Locate the cell with the specified text and output its (x, y) center coordinate. 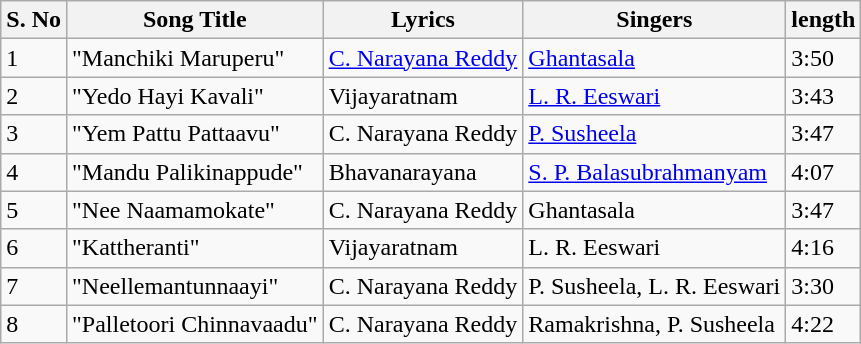
4:16 (824, 248)
7 (34, 286)
"Yedo Hayi Kavali" (194, 96)
Ramakrishna, P. Susheela (654, 324)
3 (34, 134)
Lyrics (423, 20)
"Neellemantunnaayi" (194, 286)
Bhavanarayana (423, 172)
2 (34, 96)
3:30 (824, 286)
3:50 (824, 58)
"Kattheranti" (194, 248)
P. Susheela, L. R. Eeswari (654, 286)
4:22 (824, 324)
P. Susheela (654, 134)
8 (34, 324)
5 (34, 210)
"Mandu Palikinappude" (194, 172)
"Palletoori Chinnavaadu" (194, 324)
S. P. Balasubrahmanyam (654, 172)
"Nee Naamamokate" (194, 210)
4:07 (824, 172)
length (824, 20)
1 (34, 58)
4 (34, 172)
Song Title (194, 20)
Singers (654, 20)
3:43 (824, 96)
"Yem Pattu Pattaavu" (194, 134)
"Manchiki Maruperu" (194, 58)
6 (34, 248)
S. No (34, 20)
